For the text-containing cell, return its midpoint in [X, Y] coordinate format. 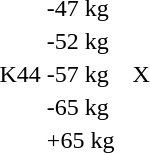
-65 kg [80, 107]
-52 kg [80, 41]
-57 kg [80, 74]
